Provide the [X, Y] coordinate of the cell's center where the given text is located.  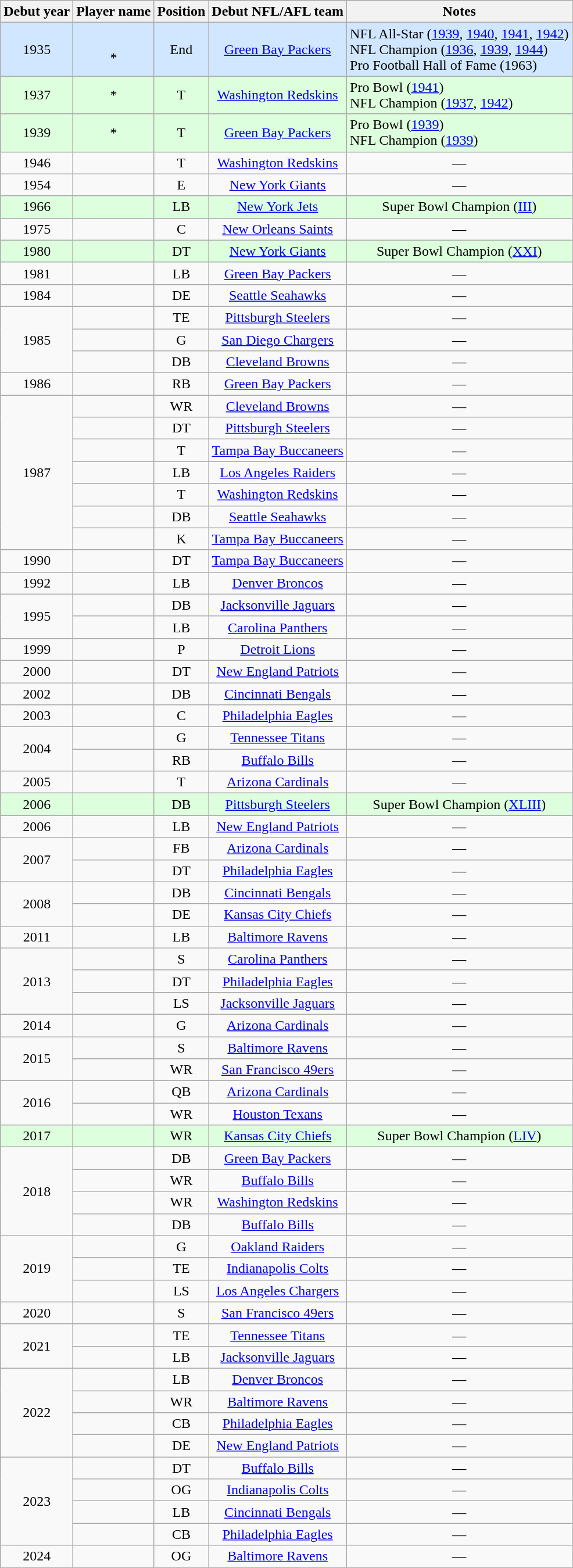
Notes [459, 12]
2022 [37, 1412]
1984 [37, 295]
QB [181, 1092]
End [181, 49]
2019 [37, 1269]
New York Jets [278, 207]
2023 [37, 1501]
2008 [37, 904]
1987 [37, 472]
Los Angeles Chargers [278, 1291]
P [181, 649]
Position [181, 12]
E [181, 185]
Oakland Raiders [278, 1247]
Super Bowl Champion (XLIII) [459, 804]
K [181, 539]
1937 [37, 95]
Debut year [37, 12]
1986 [37, 384]
2017 [37, 1136]
Pro Bowl (1941)NFL Champion (1937, 1942) [459, 95]
FB [181, 849]
2005 [37, 782]
Super Bowl Champion (XXI) [459, 251]
2013 [37, 981]
Los Angeles Raiders [278, 472]
New Orleans Saints [278, 229]
2011 [37, 937]
1981 [37, 273]
Super Bowl Champion (III) [459, 207]
1935 [37, 49]
1975 [37, 229]
NFL All-Star (1939, 1940, 1941, 1942)NFL Champion (1936, 1939, 1944)Pro Football Hall of Fame (1963) [459, 49]
2000 [37, 671]
2014 [37, 1025]
2015 [37, 1059]
2016 [37, 1103]
Detroit Lions [278, 649]
1995 [37, 616]
1946 [37, 163]
1985 [37, 339]
Pro Bowl (1939)NFL Champion (1939) [459, 133]
Player name [114, 12]
Debut NFL/AFL team [278, 12]
1954 [37, 185]
2021 [37, 1346]
2020 [37, 1313]
2004 [37, 749]
Houston Texans [278, 1114]
San Diego Chargers [278, 340]
2003 [37, 716]
2018 [37, 1191]
1966 [37, 207]
1939 [37, 133]
2024 [37, 1556]
1980 [37, 251]
2007 [37, 860]
Super Bowl Champion (LIV) [459, 1136]
2002 [37, 693]
1990 [37, 561]
1992 [37, 583]
1999 [37, 649]
